Extract the (x, y) coordinate from the center of the cell holding the provided text.  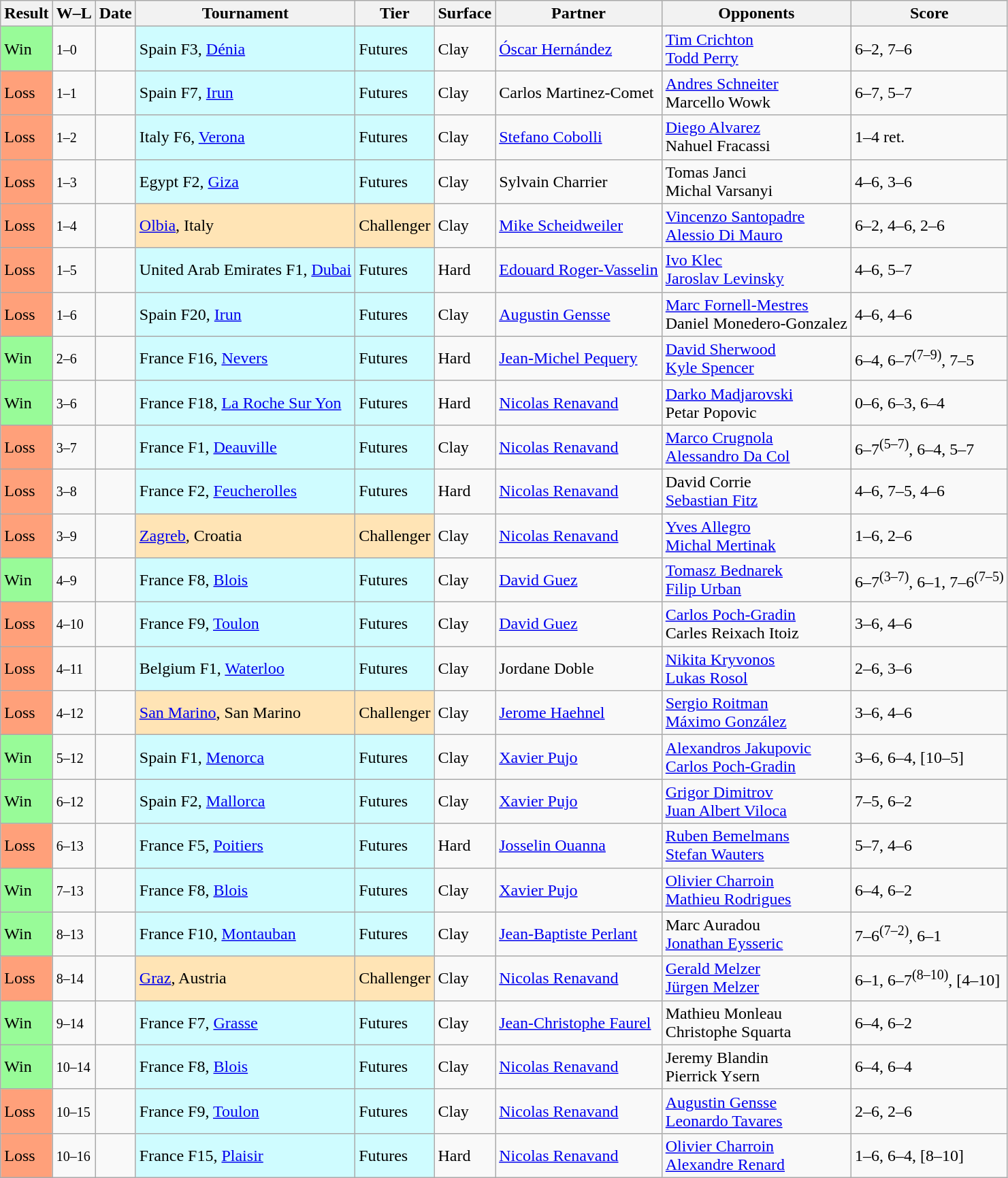
6–13 (74, 845)
0–6, 6–3, 6–4 (930, 403)
Egypt F2, Giza (245, 181)
Vincenzo Santopadre Alessio Di Mauro (756, 226)
Marc Fornell-Mestres Daniel Monedero-Gonzalez (756, 314)
France F1, Deauville (245, 446)
Alexandros Jakupovic Carlos Poch-Gradin (756, 757)
3–6, 6–4, [10–5] (930, 757)
France F18, La Roche Sur Yon (245, 403)
Jean-Baptiste Perlant (579, 934)
6–2, 7–6 (930, 49)
10–16 (74, 1156)
Opponents (756, 14)
Grigor Dimitrov Juan Albert Viloca (756, 802)
Carlos Poch-Gradin Carles Reixach Itoiz (756, 625)
Jordane Doble (579, 668)
Date (116, 14)
France F2, Feucherolles (245, 491)
Ruben Bemelmans Stefan Wauters (756, 845)
10–14 (74, 1067)
Result (27, 14)
Tier (395, 14)
Diego Alvarez Nahuel Fracassi (756, 137)
4–6, 4–6 (930, 314)
Italy F6, Verona (245, 137)
2–6, 3–6 (930, 668)
Edouard Roger-Vasselin (579, 269)
Graz, Austria (245, 979)
United Arab Emirates F1, Dubai (245, 269)
4–6, 3–6 (930, 181)
Darko Madjarovski Petar Popovic (756, 403)
7–5, 6–2 (930, 802)
France F10, Montauban (245, 934)
Augustin Gensse (579, 314)
Belgium F1, Waterloo (245, 668)
6–1, 6–7(8–10), [4–10] (930, 979)
10–15 (74, 1111)
France F16, Nevers (245, 358)
Tournament (245, 14)
Josselin Ouanna (579, 845)
Zagreb, Croatia (245, 535)
Sylvain Charrier (579, 181)
Spain F7, Irun (245, 93)
7–6(7–2), 6–1 (930, 934)
1–5 (74, 269)
Surface (465, 14)
2–6, 2–6 (930, 1111)
6–7(5–7), 6–4, 5–7 (930, 446)
1–6, 2–6 (930, 535)
1–6, 6–4, [8–10] (930, 1156)
Olivier Charroin Mathieu Rodrigues (756, 890)
Nikita Kryvonos Lukas Rosol (756, 668)
Spain F2, Mallorca (245, 802)
France F7, Grasse (245, 1022)
Mike Scheidweiler (579, 226)
Mathieu Monleau Christophe Squarta (756, 1022)
1–0 (74, 49)
W–L (74, 14)
Score (930, 14)
Marc Auradou Jonathan Eysseric (756, 934)
9–14 (74, 1022)
Tomasz Bednarek Filip Urban (756, 580)
8–13 (74, 934)
David Corrie Sebastian Fitz (756, 491)
Gerald Melzer Jürgen Melzer (756, 979)
5–7, 4–6 (930, 845)
France F15, Plaisir (245, 1156)
France F5, Poitiers (245, 845)
4–6, 5–7 (930, 269)
Spain F1, Menorca (245, 757)
3–8 (74, 491)
Tomas Janci Michal Varsanyi (756, 181)
Carlos Martinez-Comet (579, 93)
Stefano Cobolli (579, 137)
1–4 ret. (930, 137)
Marco Crugnola Alessandro Da Col (756, 446)
Jeremy Blandin Pierrick Ysern (756, 1067)
San Marino, San Marino (245, 713)
1–4 (74, 226)
7–13 (74, 890)
6–2, 4–6, 2–6 (930, 226)
1–3 (74, 181)
3–7 (74, 446)
Spain F3, Dénia (245, 49)
Olivier Charroin Alexandre Renard (756, 1156)
Jerome Haehnel (579, 713)
5–12 (74, 757)
4–11 (74, 668)
8–14 (74, 979)
Partner (579, 14)
Jean-Christophe Faurel (579, 1022)
2–6 (74, 358)
6–12 (74, 802)
Olbia, Italy (245, 226)
Tim Crichton Todd Perry (756, 49)
4–9 (74, 580)
6–7(3–7), 6–1, 7–6(7–5) (930, 580)
Sergio Roitman Máximo González (756, 713)
Jean-Michel Pequery (579, 358)
David Sherwood Kyle Spencer (756, 358)
Óscar Hernández (579, 49)
4–10 (74, 625)
6–7, 5–7 (930, 93)
3–9 (74, 535)
Augustin Gensse Leonardo Tavares (756, 1111)
3–6 (74, 403)
Yves Allegro Michal Mertinak (756, 535)
Ivo Klec Jaroslav Levinsky (756, 269)
1–1 (74, 93)
6–4, 6–4 (930, 1067)
1–2 (74, 137)
1–6 (74, 314)
Spain F20, Irun (245, 314)
4–12 (74, 713)
6–4, 6–7(7–9), 7–5 (930, 358)
4–6, 7–5, 4–6 (930, 491)
Andres Schneiter Marcello Wowk (756, 93)
